Find where the given text appears and provide that cell's center as (x, y) coordinate. 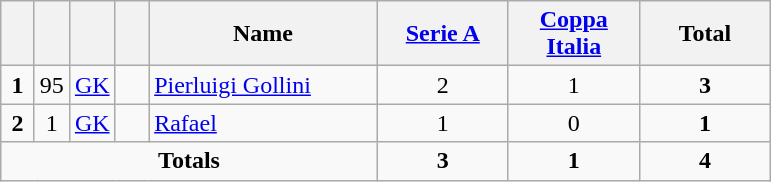
Total (704, 34)
4 (704, 161)
Serie A (442, 34)
0 (574, 123)
Coppa Italia (574, 34)
95 (52, 85)
Pierluigi Gollini (264, 85)
Totals (189, 161)
Name (264, 34)
Rafael (264, 123)
